Search for the cell housing the specified text and yield its [x, y] center coordinate. 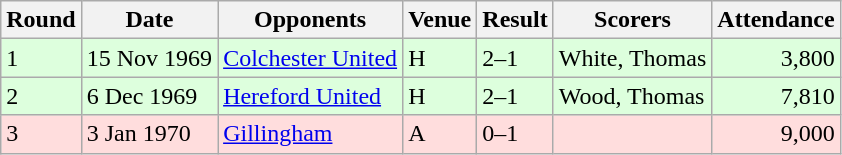
Opponents [310, 20]
9,000 [776, 134]
Wood, Thomas [632, 96]
Venue [440, 20]
Gillingham [310, 134]
0–1 [515, 134]
2 [41, 96]
1 [41, 58]
White, Thomas [632, 58]
Hereford United [310, 96]
6 Dec 1969 [149, 96]
Date [149, 20]
Attendance [776, 20]
Round [41, 20]
Colchester United [310, 58]
15 Nov 1969 [149, 58]
Scorers [632, 20]
3,800 [776, 58]
Result [515, 20]
3 Jan 1970 [149, 134]
7,810 [776, 96]
3 [41, 134]
A [440, 134]
